Find where the given text appears and provide that cell's center as (x, y) coordinate. 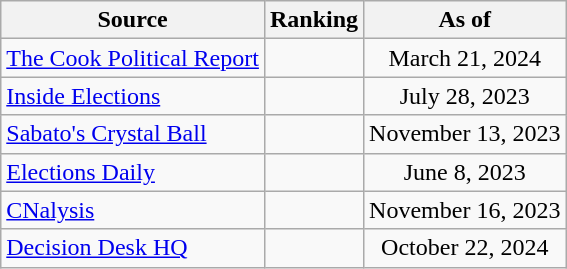
Inside Elections (133, 96)
July 28, 2023 (465, 96)
Source (133, 20)
As of (465, 20)
November 16, 2023 (465, 210)
October 22, 2024 (465, 248)
Elections Daily (133, 172)
Sabato's Crystal Ball (133, 134)
Ranking (314, 20)
November 13, 2023 (465, 134)
March 21, 2024 (465, 58)
The Cook Political Report (133, 58)
Decision Desk HQ (133, 248)
June 8, 2023 (465, 172)
CNalysis (133, 210)
